Provide the (X, Y) coordinate of the cell's center where the given text is located.  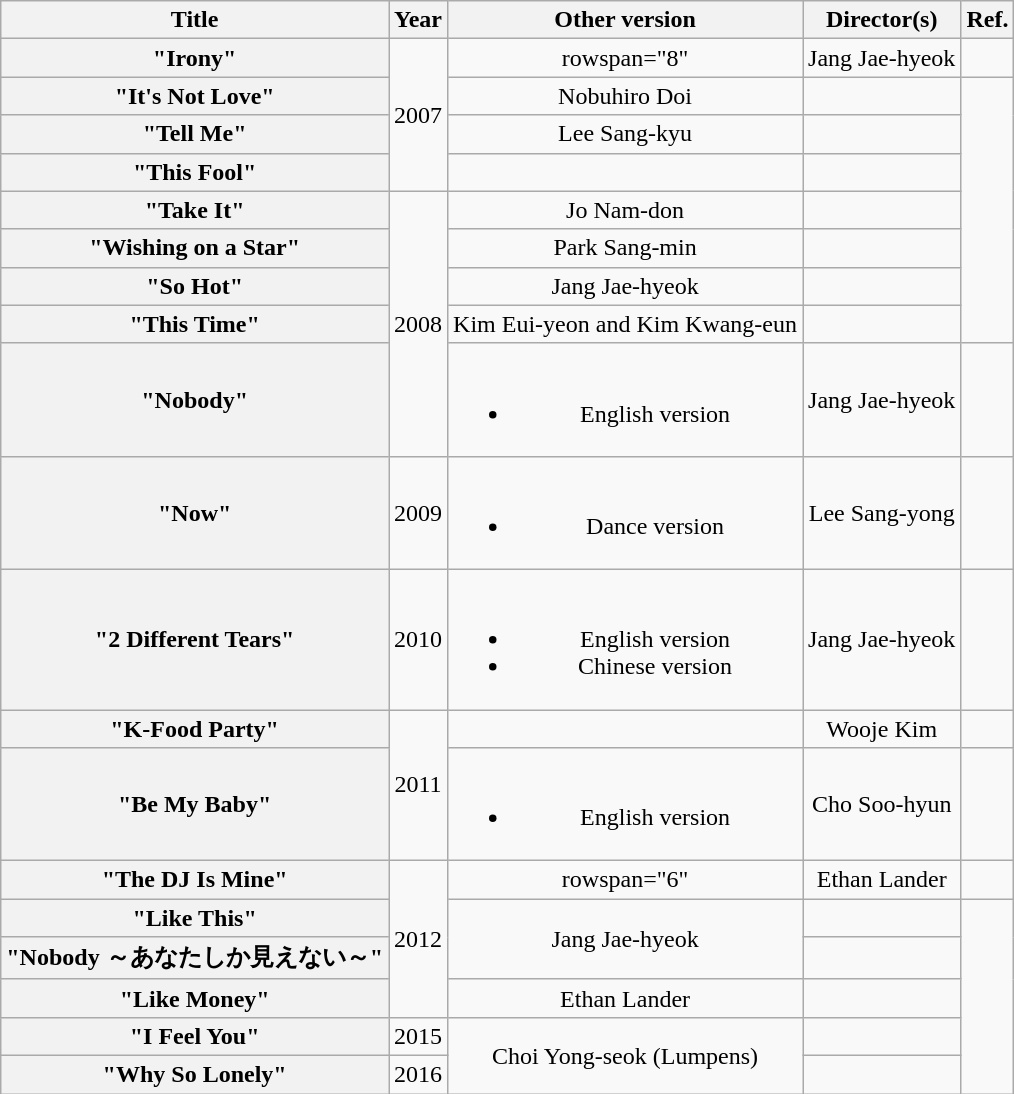
2008 (418, 324)
"It's Not Love" (195, 96)
"The DJ Is Mine" (195, 880)
"2 Different Tears" (195, 639)
"Take It" (195, 210)
2009 (418, 512)
Park Sang-min (626, 248)
"This Time" (195, 324)
rowspan="8" (626, 58)
"Nobody ～あなたしか見えない～" (195, 958)
"Irony" (195, 58)
Wooje Kim (882, 729)
"Now" (195, 512)
Choi Yong-seok (Lumpens) (626, 1055)
"Why So Lonely" (195, 1074)
"K-Food Party" (195, 729)
English versionChinese version (626, 639)
2011 (418, 786)
Dance version (626, 512)
"Tell Me" (195, 134)
2012 (418, 940)
"This Fool" (195, 172)
Director(s) (882, 20)
2016 (418, 1074)
"Wishing on a Star" (195, 248)
2007 (418, 115)
Lee Sang-yong (882, 512)
"Nobody" (195, 400)
2015 (418, 1036)
"I Feel You" (195, 1036)
Nobuhiro Doi (626, 96)
"Be My Baby" (195, 804)
Year (418, 20)
Jo Nam-don (626, 210)
"Like This" (195, 918)
rowspan="6" (626, 880)
Lee Sang-kyu (626, 134)
Title (195, 20)
Ref. (988, 20)
"Like Money" (195, 998)
Other version (626, 20)
Kim Eui-yeon and Kim Kwang-eun (626, 324)
Cho Soo-hyun (882, 804)
"So Hot" (195, 286)
2010 (418, 639)
